Determine the [x, y] coordinate at the center of the cell enclosing the given text.  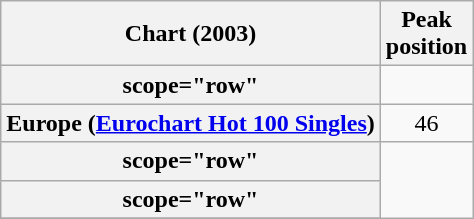
Europe (Eurochart Hot 100 Singles) [191, 123]
Chart (2003) [191, 34]
46 [426, 123]
Peakposition [426, 34]
